Pinpoint the cell where the given text exists, returning its (x, y) midpoint coordinate. 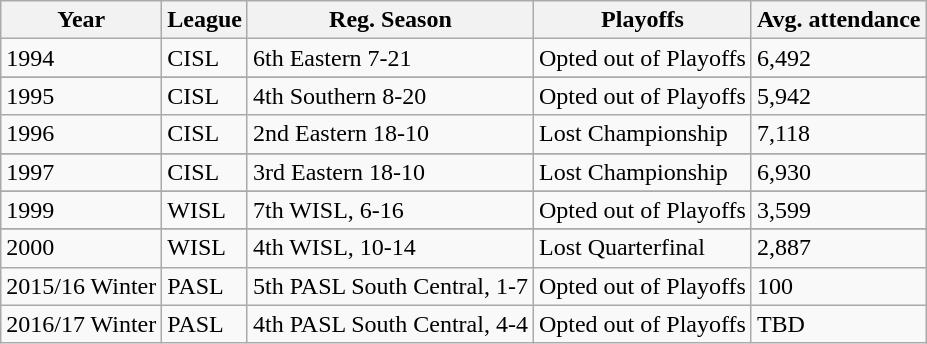
6th Eastern 7-21 (390, 58)
Playoffs (642, 20)
League (205, 20)
Lost Quarterfinal (642, 248)
2000 (82, 248)
5,942 (838, 96)
1999 (82, 210)
4th WISL, 10-14 (390, 248)
6,930 (838, 172)
2016/17 Winter (82, 324)
1996 (82, 134)
7,118 (838, 134)
4th Southern 8-20 (390, 96)
5th PASL South Central, 1-7 (390, 286)
100 (838, 286)
4th PASL South Central, 4-4 (390, 324)
Year (82, 20)
2nd Eastern 18-10 (390, 134)
3,599 (838, 210)
2,887 (838, 248)
Avg. attendance (838, 20)
1997 (82, 172)
7th WISL, 6-16 (390, 210)
6,492 (838, 58)
1995 (82, 96)
TBD (838, 324)
2015/16 Winter (82, 286)
Reg. Season (390, 20)
3rd Eastern 18-10 (390, 172)
1994 (82, 58)
